For the text-containing cell, return its midpoint in [x, y] coordinate format. 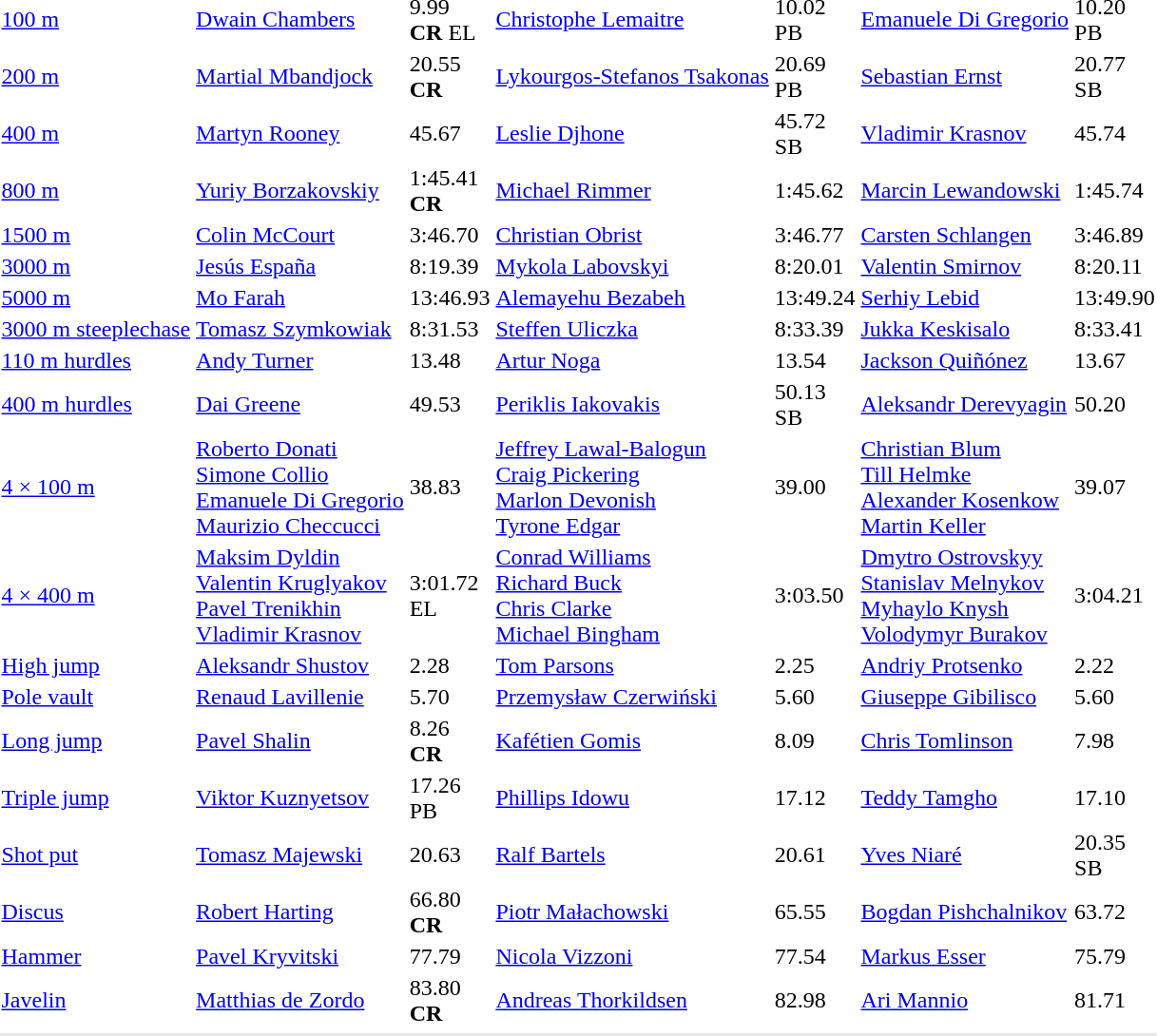
8:20.01 [815, 266]
20.63 [450, 855]
Piotr Małachowski [632, 912]
8:19.39 [450, 266]
82.98 [815, 1000]
50.20 [1115, 405]
110 m hurdles [96, 360]
13:46.93 [450, 297]
200 m [96, 76]
Jukka Keskisalo [965, 329]
Jackson Quiñónez [965, 360]
20.55CR [450, 76]
3:46.70 [450, 235]
4 × 100 m [96, 487]
39.00 [815, 487]
Yuriy Borzakovskiy [300, 190]
17.12 [815, 798]
8:20.11 [1115, 266]
13.48 [450, 360]
8.26 CR [450, 741]
13:49.24 [815, 297]
20.35 SB [1115, 855]
Vladimir Krasnov [965, 133]
Christian Obrist [632, 235]
Jesús España [300, 266]
3000 m [96, 266]
Discus [96, 912]
Dmytro OstrovskyyStanislav MelnykovMyhaylo KnyshVolodymyr Burakov [965, 595]
Matthias de Zordo [300, 1000]
Bogdan Pishchalnikov [965, 912]
81.71 [1115, 1000]
20.61 [815, 855]
Andriy Protsenko [965, 665]
Long jump [96, 741]
Yves Niaré [965, 855]
Alemayehu Bezabeh [632, 297]
3:46.77 [815, 235]
83.80 CR [450, 1000]
8:31.53 [450, 329]
3:46.89 [1115, 235]
39.07 [1115, 487]
Jeffrey Lawal-BalogunCraig PickeringMarlon DevonishTyrone Edgar [632, 487]
Carsten Schlangen [965, 235]
Dai Greene [300, 405]
Artur Noga [632, 360]
Tomasz Szymkowiak [300, 329]
Michael Rimmer [632, 190]
2.25 [815, 665]
Chris Tomlinson [965, 741]
Viktor Kuznyetsov [300, 798]
3:04.21 [1115, 595]
38.83 [450, 487]
13:49.90 [1115, 297]
Ari Mannio [965, 1000]
Valentin Smirnov [965, 266]
65.55 [815, 912]
Colin McCourt [300, 235]
Mo Farah [300, 297]
Andy Turner [300, 360]
Javelin [96, 1000]
Ralf Bartels [632, 855]
45.72 SB [815, 133]
8:33.41 [1115, 329]
45.74 [1115, 133]
Kafétien Gomis [632, 741]
4 × 400 m [96, 595]
Hammer [96, 956]
Mykola Labovskyi [632, 266]
Shot put [96, 855]
Periklis Iakovakis [632, 405]
Pavel Kryvitski [300, 956]
1:45.41 CR [450, 190]
800 m [96, 190]
Roberto DonatiSimone CollioEmanuele Di GregorioMaurizio Checcucci [300, 487]
1500 m [96, 235]
1:45.74 [1115, 190]
Andreas Thorkildsen [632, 1000]
Sebastian Ernst [965, 76]
20.77SB [1115, 76]
17.10 [1115, 798]
7.98 [1115, 741]
Phillips Idowu [632, 798]
Markus Esser [965, 956]
13.67 [1115, 360]
Lykourgos-Stefanos Tsakonas [632, 76]
Aleksandr Shustov [300, 665]
Triple jump [96, 798]
20.69 PB [815, 76]
Aleksandr Derevyagin [965, 405]
Tom Parsons [632, 665]
Martyn Rooney [300, 133]
Martial Mbandjock [300, 76]
77.54 [815, 956]
Maksim DyldinValentin KruglyakovPavel TrenikhinVladimir Krasnov [300, 595]
75.79 [1115, 956]
66.80 CR [450, 912]
13.54 [815, 360]
50.13 SB [815, 405]
5000 m [96, 297]
Steffen Uliczka [632, 329]
17.26 PB [450, 798]
Leslie Djhone [632, 133]
2.28 [450, 665]
8.09 [815, 741]
2.22 [1115, 665]
1:45.62 [815, 190]
49.53 [450, 405]
Przemysław Czerwiński [632, 697]
Nicola Vizzoni [632, 956]
Marcin Lewandowski [965, 190]
45.67 [450, 133]
8:33.39 [815, 329]
Pavel Shalin [300, 741]
3:03.50 [815, 595]
400 m [96, 133]
Pole vault [96, 697]
Renaud Lavillenie [300, 697]
3000 m steeplechase [96, 329]
Robert Harting [300, 912]
High jump [96, 665]
63.72 [1115, 912]
Giuseppe Gibilisco [965, 697]
Conrad WilliamsRichard BuckChris ClarkeMichael Bingham [632, 595]
Tomasz Majewski [300, 855]
77.79 [450, 956]
400 m hurdles [96, 405]
5.70 [450, 697]
Christian BlumTill HelmkeAlexander KosenkowMartin Keller [965, 487]
Teddy Tamgho [965, 798]
Serhiy Lebid [965, 297]
3:01.72EL [450, 595]
